Search for the cell housing the specified text and yield its [x, y] center coordinate. 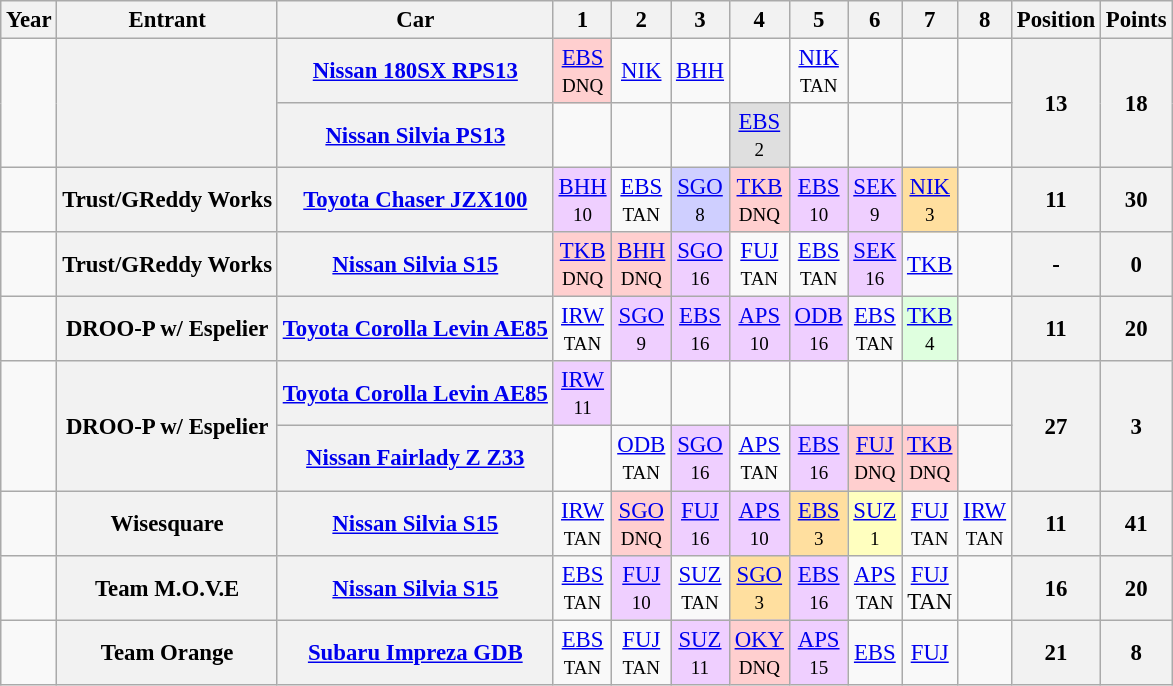
SUZTAN [700, 588]
BHH10 [582, 200]
FUJDNQ [875, 458]
30 [1136, 200]
6 [875, 20]
EBS2 [759, 136]
SGODNQ [642, 524]
OKYDNQ [759, 652]
SEK9 [875, 200]
EBSDNQ [582, 72]
IRW11 [582, 394]
Nissan Silvia PS13 [415, 136]
FUJ10 [642, 588]
Team M.O.V.E [168, 588]
NIKTAN [818, 72]
FUJ16 [700, 524]
FUJ [930, 652]
13 [1056, 104]
BHH [700, 72]
4 [759, 20]
Year [29, 20]
16 [1056, 588]
- [1056, 264]
1 [582, 20]
Toyota Chaser JZX100 [415, 200]
27 [1056, 426]
EBS10 [818, 200]
NIK3 [930, 200]
ODBTAN [642, 458]
18 [1136, 104]
Position [1056, 20]
EBS3 [818, 524]
Car [415, 20]
SUZ1 [875, 524]
SUZ11 [700, 652]
APS15 [818, 652]
2 [642, 20]
Nissan Fairlady Z Z33 [415, 458]
0 [1136, 264]
TKB4 [930, 330]
SGO9 [642, 330]
Wisesquare [168, 524]
21 [1056, 652]
EBS [875, 652]
7 [930, 20]
BHHDNQ [642, 264]
SGO3 [759, 588]
NIK [642, 72]
Nissan 180SX RPS13 [415, 72]
SEK16 [875, 264]
Entrant [168, 20]
Subaru Impreza GDB [415, 652]
41 [1136, 524]
SGO8 [700, 200]
TKB [930, 264]
Team Orange [168, 652]
5 [818, 20]
Points [1136, 20]
ODB16 [818, 330]
